Output the (x, y) coordinate of the center of the cell containing the given text.  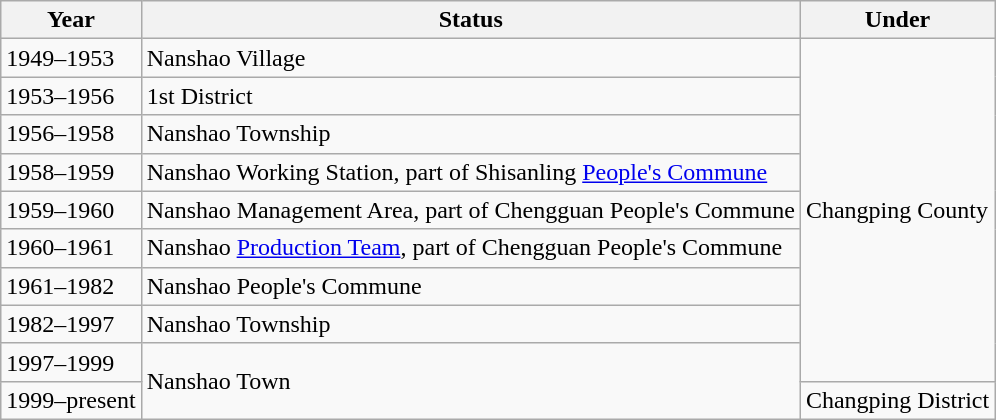
1st District (470, 96)
1958–1959 (71, 172)
Nanshao Production Team, part of Chengguan People's Commune (470, 248)
1949–1953 (71, 58)
1956–1958 (71, 134)
1960–1961 (71, 248)
1953–1956 (71, 96)
Changping District (897, 400)
1999–present (71, 400)
1997–1999 (71, 362)
Changping County (897, 210)
Nanshao Working Station, part of Shisanling People's Commune (470, 172)
Year (71, 20)
Nanshao People's Commune (470, 286)
Nanshao Village (470, 58)
Nanshao Town (470, 381)
Status (470, 20)
1959–1960 (71, 210)
1982–1997 (71, 324)
Under (897, 20)
Nanshao Management Area, part of Chengguan People's Commune (470, 210)
1961–1982 (71, 286)
